Pinpoint the cell where the given text exists, returning its (X, Y) midpoint coordinate. 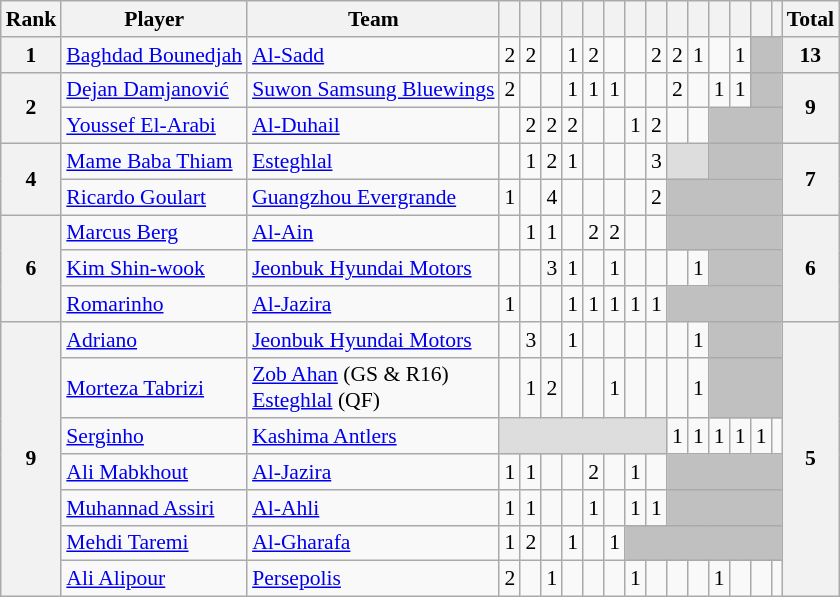
Ali Alipour (154, 579)
Ricardo Goulart (154, 197)
Baghdad Bounedjah (154, 55)
Suwon Samsung Bluewings (373, 90)
Total (810, 19)
Rank (32, 19)
Player (154, 19)
Al-Sadd (373, 55)
Morteza Tabrizi (154, 388)
Muhannad Assiri (154, 508)
Mehdi Taremi (154, 543)
Serginho (154, 437)
Romarinho (154, 304)
Mame Baba Thiam (154, 162)
5 (810, 460)
Kim Shin-wook (154, 269)
Ali Mabkhout (154, 472)
Youssef El-Arabi (154, 126)
13 (810, 55)
Al-Gharafa (373, 543)
Marcus Berg (154, 233)
Dejan Damjanović (154, 90)
Team (373, 19)
Al-Duhail (373, 126)
Kashima Antlers (373, 437)
Adriano (154, 340)
Zob Ahan (GS & R16) Esteghlal (QF) (373, 388)
Esteghlal (373, 162)
7 (810, 180)
Al-Ahli (373, 508)
Guangzhou Evergrande (373, 197)
Al-Ain (373, 233)
Persepolis (373, 579)
